From the cell containing the given text, extract its center point as [X, Y] coordinate. 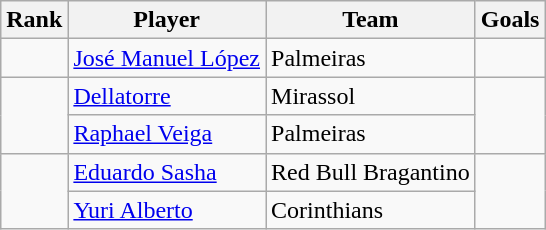
Team [371, 20]
Player [167, 20]
Dellatorre [167, 96]
Goals [510, 20]
José Manuel López [167, 58]
Eduardo Sasha [167, 172]
Mirassol [371, 96]
Corinthians [371, 210]
Red Bull Bragantino [371, 172]
Yuri Alberto [167, 210]
Rank [34, 20]
Raphael Veiga [167, 134]
